Search for the cell housing the specified text and yield its [x, y] center coordinate. 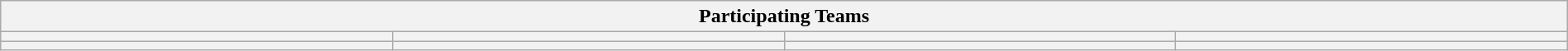
Participating Teams [784, 16]
